Locate the cell with the specified text and output its (x, y) center coordinate. 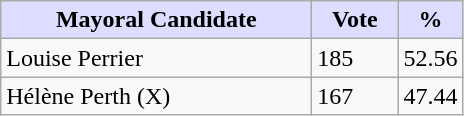
Louise Perrier (156, 58)
185 (355, 58)
Hélène Perth (X) (156, 96)
Vote (355, 20)
% (430, 20)
47.44 (430, 96)
167 (355, 96)
52.56 (430, 58)
Mayoral Candidate (156, 20)
